Locate the cell with the specified text and output its (X, Y) center coordinate. 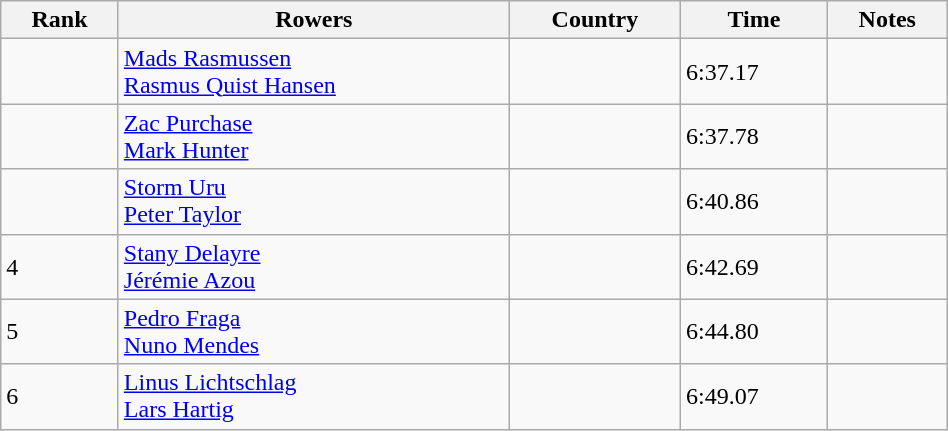
Linus LichtschlagLars Hartig (314, 396)
6 (60, 396)
Storm UruPeter Taylor (314, 202)
Pedro FragaNuno Mendes (314, 332)
6:37.17 (754, 72)
Rowers (314, 20)
6:42.69 (754, 266)
Zac PurchaseMark Hunter (314, 136)
Country (594, 20)
6:37.78 (754, 136)
Notes (887, 20)
Rank (60, 20)
4 (60, 266)
Stany DelayreJérémie Azou (314, 266)
Mads RasmussenRasmus Quist Hansen (314, 72)
Time (754, 20)
6:40.86 (754, 202)
5 (60, 332)
6:49.07 (754, 396)
6:44.80 (754, 332)
